Detect which cell encompasses the target text, then output its [X, Y] center coordinate. 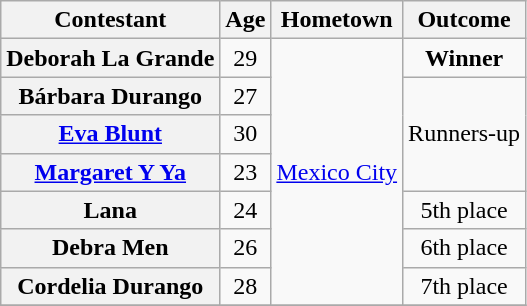
Debra Men [110, 248]
Bárbara Durango [110, 96]
Mexico City [337, 172]
Cordelia Durango [110, 286]
24 [246, 210]
Deborah La Grande [110, 58]
Lana [110, 210]
5th place [464, 210]
23 [246, 172]
Runners-up [464, 134]
Contestant [110, 20]
Outcome [464, 20]
26 [246, 248]
Age [246, 20]
7th place [464, 286]
27 [246, 96]
29 [246, 58]
6th place [464, 248]
28 [246, 286]
Eva Blunt [110, 134]
Winner [464, 58]
Margaret Y Ya [110, 172]
Hometown [337, 20]
30 [246, 134]
